Detect which cell encompasses the target text, then output its [X, Y] center coordinate. 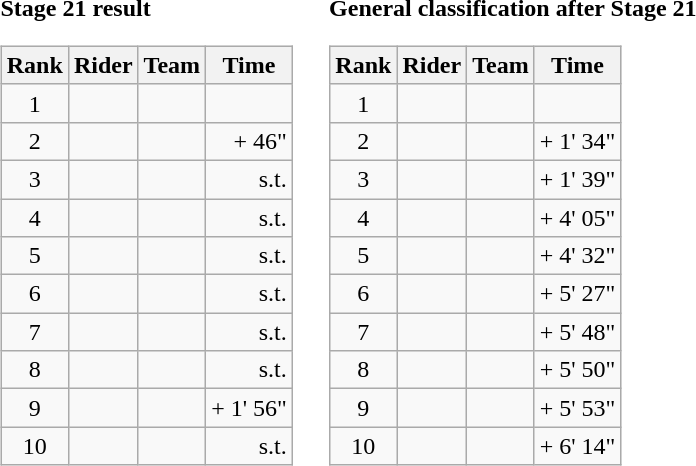
+ 6' 14" [578, 446]
+ 1' 39" [578, 179]
+ 4' 05" [578, 217]
+ 1' 34" [578, 141]
+ 1' 56" [250, 408]
+ 46" [250, 141]
+ 5' 50" [578, 370]
+ 5' 53" [578, 408]
+ 4' 32" [578, 256]
+ 5' 48" [578, 332]
+ 5' 27" [578, 294]
